Determine the (x, y) coordinate at the center of the cell enclosing the given text.  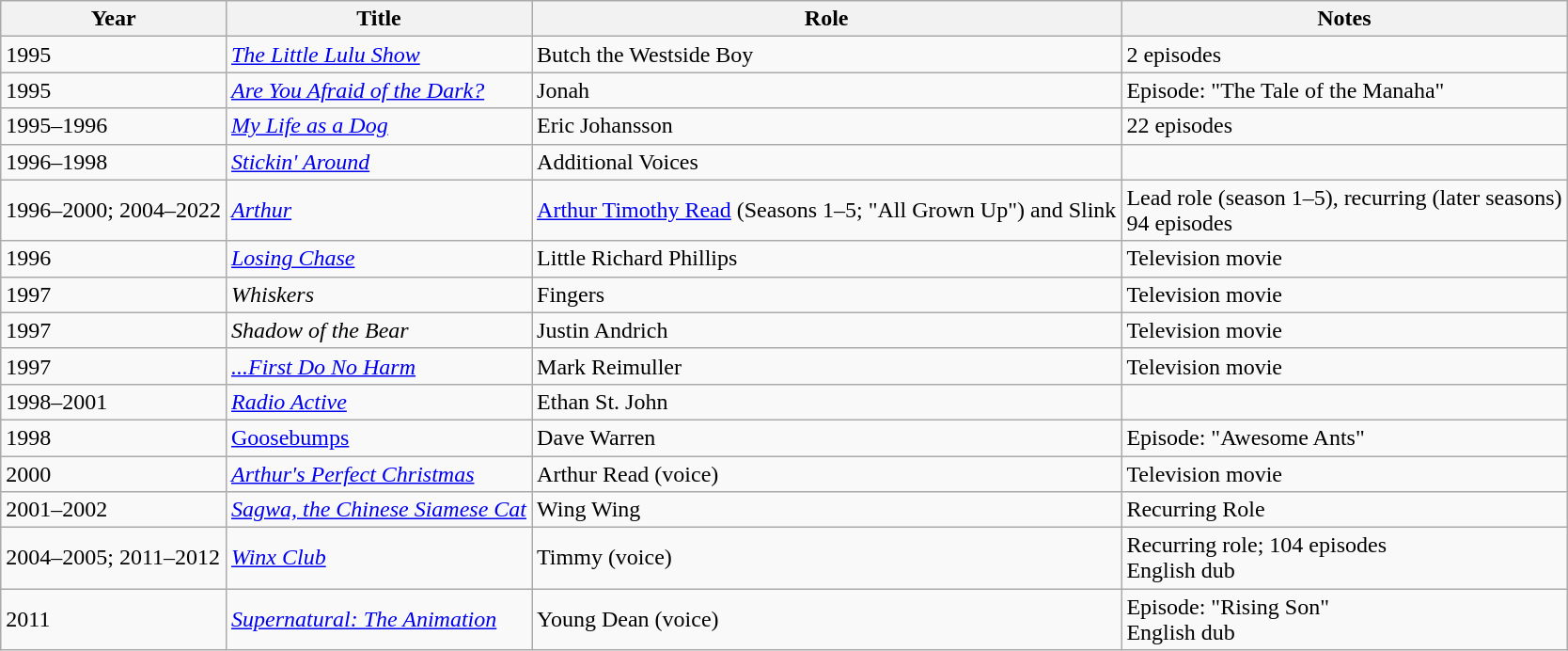
Episode: "Awesome Ants" (1344, 437)
Year (114, 19)
2001–2002 (114, 510)
Episode: "Rising Son"English dub (1344, 619)
1998 (114, 437)
2004–2005; 2011–2012 (114, 559)
Recurring role; 104 episodesEnglish dub (1344, 559)
2000 (114, 473)
Goosebumps (378, 437)
The Little Lulu Show (378, 55)
Are You Afraid of the Dark? (378, 90)
Arthur's Perfect Christmas (378, 473)
Sagwa, the Chinese Siamese Cat (378, 510)
1998–2001 (114, 402)
Ethan St. John (827, 402)
Stickin' Around (378, 162)
Mark Reimuller (827, 366)
Arthur Read (voice) (827, 473)
Notes (1344, 19)
My Life as a Dog (378, 126)
Eric Johansson (827, 126)
Little Richard Phillips (827, 259)
1996–2000; 2004–2022 (114, 211)
Title (378, 19)
Episode: "The Tale of the Manaha" (1344, 90)
Radio Active (378, 402)
22 episodes (1344, 126)
Losing Chase (378, 259)
1996–1998 (114, 162)
1995–1996 (114, 126)
Supernatural: The Animation (378, 619)
Young Dean (voice) (827, 619)
1996 (114, 259)
Butch the Westside Boy (827, 55)
Timmy (voice) (827, 559)
Whiskers (378, 294)
2011 (114, 619)
2 episodes (1344, 55)
...First Do No Harm (378, 366)
Shadow of the Bear (378, 330)
Wing Wing (827, 510)
Arthur (378, 211)
Dave Warren (827, 437)
Arthur Timothy Read (Seasons 1–5; "All Grown Up") and Slink (827, 211)
Fingers (827, 294)
Jonah (827, 90)
Winx Club (378, 559)
Justin Andrich (827, 330)
Recurring Role (1344, 510)
Lead role (season 1–5), recurring (later seasons)94 episodes (1344, 211)
Role (827, 19)
Additional Voices (827, 162)
